Capture the cell that displays the provided text and extract its [x, y] central coordinate. 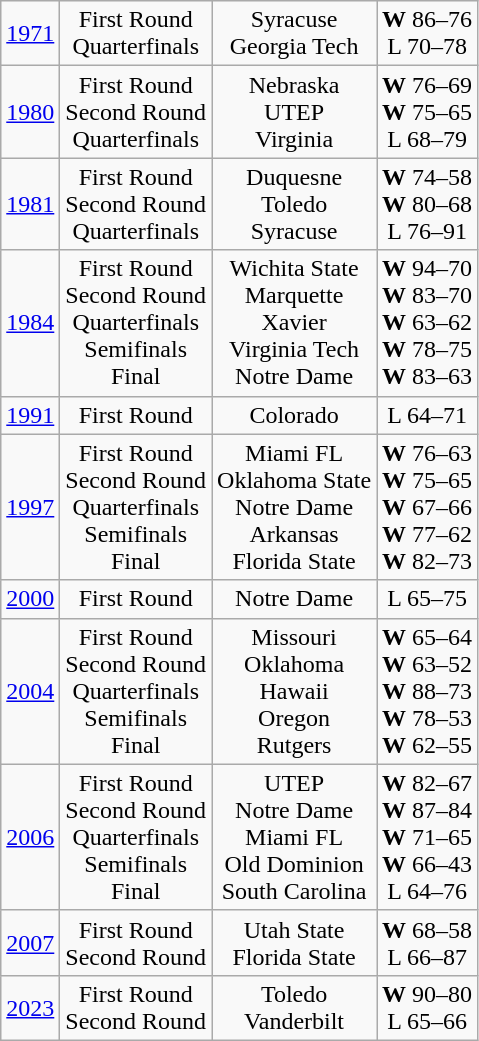
Wichita StateMarquetteXavierVirginia TechNotre Dame [294, 323]
2007 [30, 942]
1984 [30, 323]
1997 [30, 507]
2023 [30, 1008]
1971 [30, 34]
L 64–71 [428, 415]
L 65–75 [428, 599]
W 94–70W 83–70W 63–62W 78–75W 83–63 [428, 323]
UTEPNotre DameMiami FLOld DominionSouth Carolina [294, 837]
W 74–58W 80–68L 76–91 [428, 204]
2004 [30, 691]
Utah StateFlorida State [294, 942]
Miami FLOklahoma StateNotre DameArkansasFlorida State [294, 507]
ToledoVanderbilt [294, 1008]
W 90–80L 65–66 [428, 1008]
W 68–58L 66–87 [428, 942]
1991 [30, 415]
1980 [30, 112]
W 76–69W 75–65L 68–79 [428, 112]
NebraskaUTEPVirginia [294, 112]
SyracuseGeorgia Tech [294, 34]
Notre Dame [294, 599]
MissouriOklahomaHawaiiOregonRutgers [294, 691]
W 65–64W 63–52W 88–73W 78–53W 62–55 [428, 691]
W 76–63W 75–65W 67–66W 77–62W 82–73 [428, 507]
2000 [30, 599]
W 86–76L 70–78 [428, 34]
W 82–67W 87–84W 71–65W 66–43L 64–76 [428, 837]
DuquesneToledoSyracuse [294, 204]
Colorado [294, 415]
2006 [30, 837]
First RoundQuarterfinals [136, 34]
1981 [30, 204]
